Provide the [X, Y] coordinate of the cell's center where the given text is located.  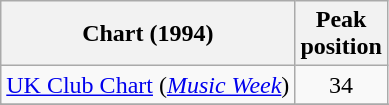
Peakposition [341, 34]
34 [341, 85]
UK Club Chart (Music Week) [148, 85]
Chart (1994) [148, 34]
